Scan for the cell matching the given text and deliver its (X, Y) coordinate at center. 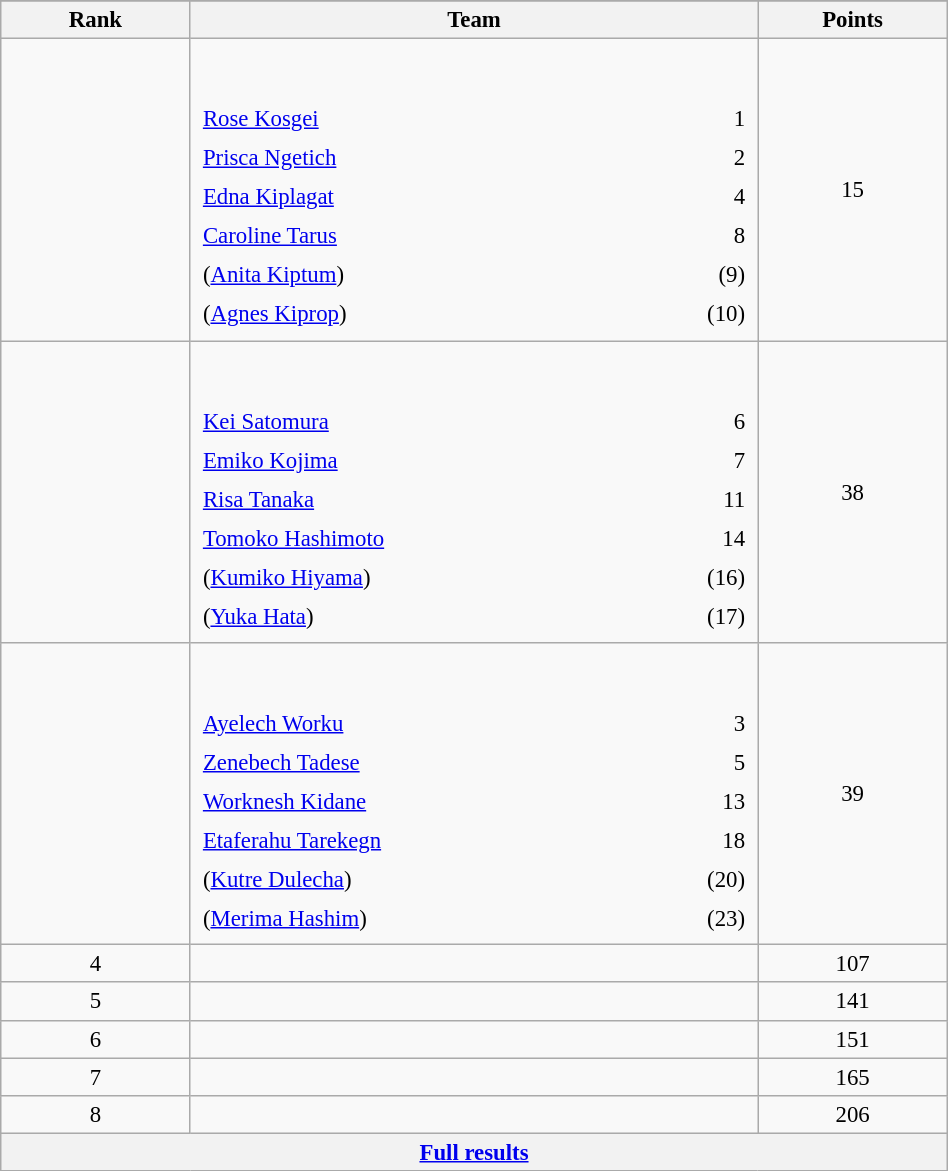
(Kumiko Hiyama) (418, 577)
(17) (696, 616)
Prisca Ngetich (408, 158)
(20) (695, 880)
(16) (696, 577)
2 (684, 158)
Tomoko Hashimoto (418, 538)
Etaferahu Tarekegn (417, 840)
38 (852, 492)
Ayelech Worku (417, 723)
11 (696, 499)
Rank (96, 20)
Risa Tanaka (418, 499)
(23) (695, 919)
(Anita Kiptum) (408, 275)
107 (852, 964)
15 (852, 190)
1 (684, 119)
Caroline Tarus (408, 236)
141 (852, 1002)
(Kutre Dulecha) (417, 880)
206 (852, 1114)
Team (474, 20)
Zenebech Tadese (417, 762)
Points (852, 20)
(Merima Hashim) (417, 919)
151 (852, 1039)
18 (695, 840)
(10) (684, 314)
Emiko Kojima (418, 460)
(Yuka Hata) (418, 616)
Rose Kosgei 1 Prisca Ngetich 2 Edna Kiplagat 4 Caroline Tarus 8 (Anita Kiptum) (9) (Agnes Kiprop) (10) (474, 190)
Kei Satomura (418, 421)
Edna Kiplagat (408, 197)
Full results (474, 1152)
3 (695, 723)
Kei Satomura 6 Emiko Kojima 7 Risa Tanaka 11 Tomoko Hashimoto 14 (Kumiko Hiyama) (16) (Yuka Hata) (17) (474, 492)
13 (695, 801)
39 (852, 794)
165 (852, 1077)
14 (696, 538)
Ayelech Worku 3 Zenebech Tadese 5 Worknesh Kidane 13 Etaferahu Tarekegn 18 (Kutre Dulecha) (20) (Merima Hashim) (23) (474, 794)
(Agnes Kiprop) (408, 314)
Worknesh Kidane (417, 801)
(9) (684, 275)
Rose Kosgei (408, 119)
